Extract the (X, Y) coordinate from the center of the cell holding the provided text.  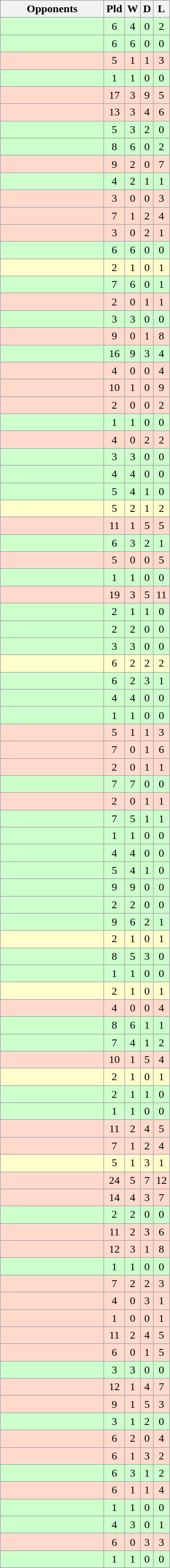
L (161, 9)
24 (114, 1180)
19 (114, 595)
Opponents (53, 9)
Pld (114, 9)
W (132, 9)
13 (114, 112)
17 (114, 95)
16 (114, 353)
14 (114, 1197)
D (147, 9)
